Find where the given text appears and provide that cell's center as (x, y) coordinate. 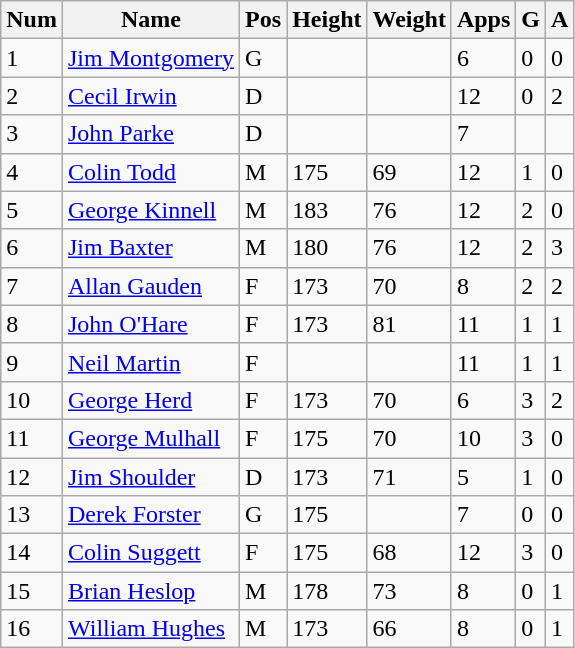
71 (409, 477)
69 (409, 172)
Apps (483, 20)
George Kinnell (150, 210)
16 (32, 629)
4 (32, 172)
Height (327, 20)
George Herd (150, 400)
John Parke (150, 134)
9 (32, 362)
Brian Heslop (150, 591)
William Hughes (150, 629)
Colin Todd (150, 172)
180 (327, 248)
Allan Gauden (150, 286)
68 (409, 553)
Jim Shoulder (150, 477)
Jim Baxter (150, 248)
George Mulhall (150, 438)
Colin Suggett (150, 553)
Name (150, 20)
John O'Hare (150, 324)
15 (32, 591)
Weight (409, 20)
Cecil Irwin (150, 96)
Neil Martin (150, 362)
73 (409, 591)
66 (409, 629)
183 (327, 210)
Jim Montgomery (150, 58)
Num (32, 20)
Derek Forster (150, 515)
178 (327, 591)
14 (32, 553)
A (560, 20)
Pos (264, 20)
13 (32, 515)
81 (409, 324)
